Determine the (x, y) coordinate at the center of the cell enclosing the given text.  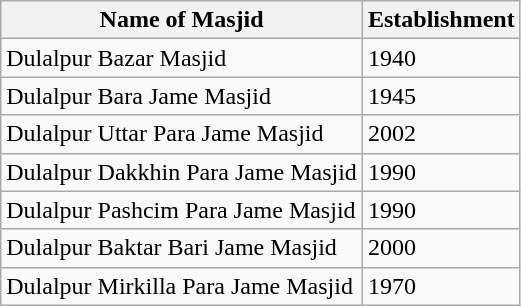
Dulalpur Bara Jame Masjid (182, 96)
Dulalpur Baktar Bari Jame Masjid (182, 248)
Dulalpur Pashcim Para Jame Masjid (182, 210)
Name of Masjid (182, 20)
1940 (441, 58)
Dulalpur Mirkilla Para Jame Masjid (182, 286)
Dulalpur Dakkhin Para Jame Masjid (182, 172)
Dulalpur Bazar Masjid (182, 58)
2002 (441, 134)
Dulalpur Uttar Para Jame Masjid (182, 134)
1945 (441, 96)
2000 (441, 248)
1970 (441, 286)
Establishment (441, 20)
